For the text-containing cell, return its midpoint in [x, y] coordinate format. 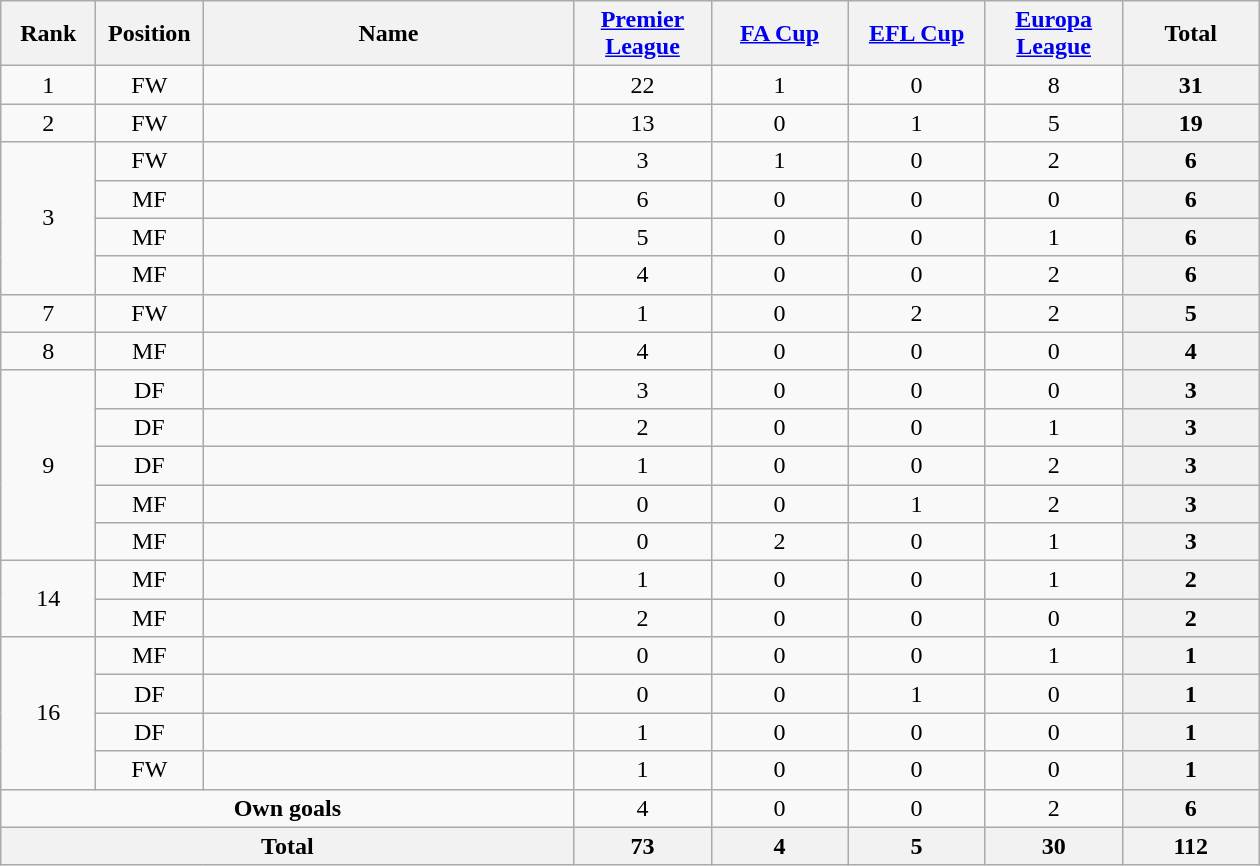
19 [1190, 123]
112 [1190, 846]
7 [48, 313]
Name [388, 34]
Own goals [288, 808]
9 [48, 465]
FA Cup [780, 34]
14 [48, 599]
73 [642, 846]
30 [1054, 846]
EFL Cup [916, 34]
22 [642, 85]
Rank [48, 34]
Position [150, 34]
16 [48, 713]
13 [642, 123]
Premier League [642, 34]
Europa League [1054, 34]
31 [1190, 85]
